Capture the cell that displays the provided text and extract its (X, Y) central coordinate. 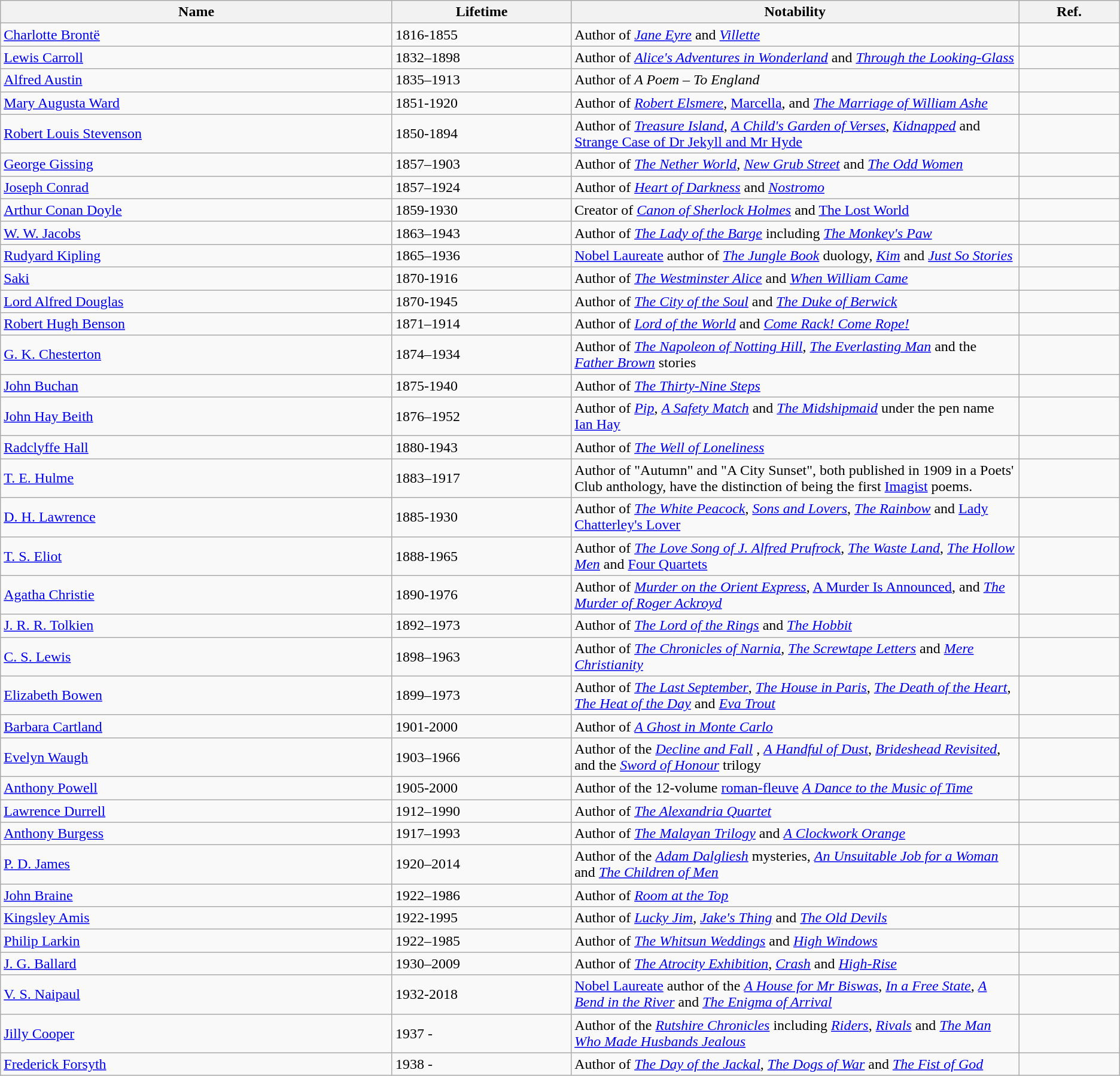
1875-1940 (481, 386)
P. D. James (196, 865)
Philip Larkin (196, 941)
Author of The Thirty-Nine Steps (795, 386)
1890-1976 (481, 595)
Author of The Malayan Trilogy and A Clockwork Orange (795, 834)
Author of Pip, A Safety Match and The Midshipmaid under the pen name Ian Hay (795, 416)
Author of Jane Eyre and Villette (795, 35)
Author of The Whitsun Weddings and High Windows (795, 941)
Author of The Lady of the Barge including The Monkey's Paw (795, 233)
C. S. Lewis (196, 657)
Author of "Autumn" and "A City Sunset", both published in 1909 in a Poets' Club anthology, have the distinction of being the first Imagist poems. (795, 478)
Author of Lord of the World and Come Rack! Come Rope! (795, 324)
Author of Heart of Darkness and Nostromo (795, 187)
G. K. Chesterton (196, 355)
Author of Alice's Adventures in Wonderland and Through the Looking-Glass (795, 57)
V. S. Naipaul (196, 994)
Robert Hugh Benson (196, 324)
Elizabeth Bowen (196, 695)
1859-1930 (481, 210)
1932-2018 (481, 994)
1871–1914 (481, 324)
Author of Treasure Island, A Child's Garden of Verses, Kidnapped and Strange Case of Dr Jekyll and Mr Hyde (795, 134)
Author of the Decline and Fall , A Handful of Dust, Brideshead Revisited, and the Sword of Honour trilogy (795, 757)
T. S. Eliot (196, 556)
1898–1963 (481, 657)
1899–1973 (481, 695)
Author of The Well of Loneliness (795, 447)
Notability (795, 12)
1850-1894 (481, 134)
Author of The Alexandria Quartet (795, 810)
Ref. (1069, 12)
Jilly Cooper (196, 1034)
Lawrence Durrell (196, 810)
Rudyard Kipling (196, 255)
1912–1990 (481, 810)
Agatha Christie (196, 595)
1885-1930 (481, 517)
Author of Room at the Top (795, 895)
1937 - (481, 1034)
T. E. Hulme (196, 478)
John Hay Beith (196, 416)
Radclyffe Hall (196, 447)
Frederick Forsyth (196, 1064)
Anthony Burgess (196, 834)
1903–1966 (481, 757)
W. W. Jacobs (196, 233)
Author of The Last September, The House in Paris, The Death of the Heart, The Heat of the Day and Eva Trout (795, 695)
1876–1952 (481, 416)
1835–1913 (481, 80)
1892–1973 (481, 626)
1883–1917 (481, 478)
Lewis Carroll (196, 57)
1888-1965 (481, 556)
Evelyn Waugh (196, 757)
1857–1924 (481, 187)
J. G. Ballard (196, 964)
Charlotte Brontë (196, 35)
Robert Louis Stevenson (196, 134)
Author of A Poem – To England (795, 80)
Saki (196, 278)
1863–1943 (481, 233)
Mary Augusta Ward (196, 103)
1832–1898 (481, 57)
1905-2000 (481, 788)
1917–1993 (481, 834)
J. R. R. Tolkien (196, 626)
1870-1916 (481, 278)
1874–1934 (481, 355)
Author of Robert Elsmere, Marcella, and The Marriage of William Ashe (795, 103)
Lord Alfred Douglas (196, 301)
Author of The Westminster Alice and When William Came (795, 278)
1870-1945 (481, 301)
D. H. Lawrence (196, 517)
Author of the 12-volume roman-fleuve A Dance to the Music of Time (795, 788)
Name (196, 12)
Lifetime (481, 12)
Anthony Powell (196, 788)
1816-1855 (481, 35)
1920–2014 (481, 865)
Nobel Laureate author of The Jungle Book duology, Kim and Just So Stories (795, 255)
Barbara Cartland (196, 726)
Author of A Ghost in Monte Carlo (795, 726)
Author of The Napoleon of Notting Hill, The Everlasting Man and the Father Brown stories (795, 355)
John Buchan (196, 386)
1938 - (481, 1064)
Author of the Adam Dalgliesh mysteries, An Unsuitable Job for a Woman and The Children of Men (795, 865)
Author of The Love Song of J. Alfred Prufrock, The Waste Land, The Hollow Men and Four Quartets (795, 556)
1922–1986 (481, 895)
Creator of Canon of Sherlock Holmes and The Lost World (795, 210)
1922–1985 (481, 941)
John Braine (196, 895)
1930–2009 (481, 964)
Nobel Laureate author of the A House for Mr Biswas, In a Free State, A Bend in the River and The Enigma of Arrival (795, 994)
Kingsley Amis (196, 918)
George Gissing (196, 164)
Author of The City of the Soul and The Duke of Berwick (795, 301)
Author of The Chronicles of Narnia, The Screwtape Letters and Mere Christianity (795, 657)
1922-1995 (481, 918)
Arthur Conan Doyle (196, 210)
Author of The Day of the Jackal, The Dogs of War and The Fist of God (795, 1064)
Author of The Nether World, New Grub Street and The Odd Women (795, 164)
Author of The Lord of the Rings and The Hobbit (795, 626)
1857–1903 (481, 164)
Author of The Atrocity Exhibition, Crash and High-Rise (795, 964)
Joseph Conrad (196, 187)
Author of Lucky Jim, Jake's Thing and The Old Devils (795, 918)
1901-2000 (481, 726)
1865–1936 (481, 255)
1880-1943 (481, 447)
Alfred Austin (196, 80)
Author of The White Peacock, Sons and Lovers, The Rainbow and Lady Chatterley's Lover (795, 517)
1851-1920 (481, 103)
Author of the Rutshire Chronicles including Riders, Rivals and The Man Who Made Husbands Jealous (795, 1034)
Author of Murder on the Orient Express, A Murder Is Announced, and The Murder of Roger Ackroyd (795, 595)
